Scan for the cell matching the given text and deliver its (X, Y) coordinate at center. 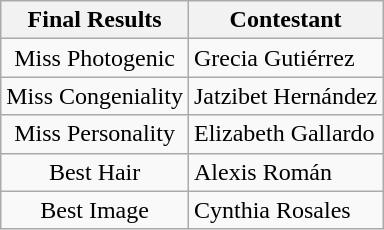
Miss Personality (95, 134)
Alexis Román (285, 172)
Miss Congeniality (95, 96)
Jatzibet Hernández (285, 96)
Grecia Gutiérrez (285, 58)
Cynthia Rosales (285, 210)
Best Image (95, 210)
Elizabeth Gallardo (285, 134)
Contestant (285, 20)
Best Hair (95, 172)
Final Results (95, 20)
Miss Photogenic (95, 58)
